Find where the given text appears and provide that cell's center as (x, y) coordinate. 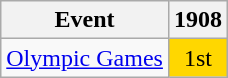
Event (85, 20)
1908 (198, 20)
1st (198, 58)
Olympic Games (85, 58)
